From the cell containing the given text, extract its center point as (x, y) coordinate. 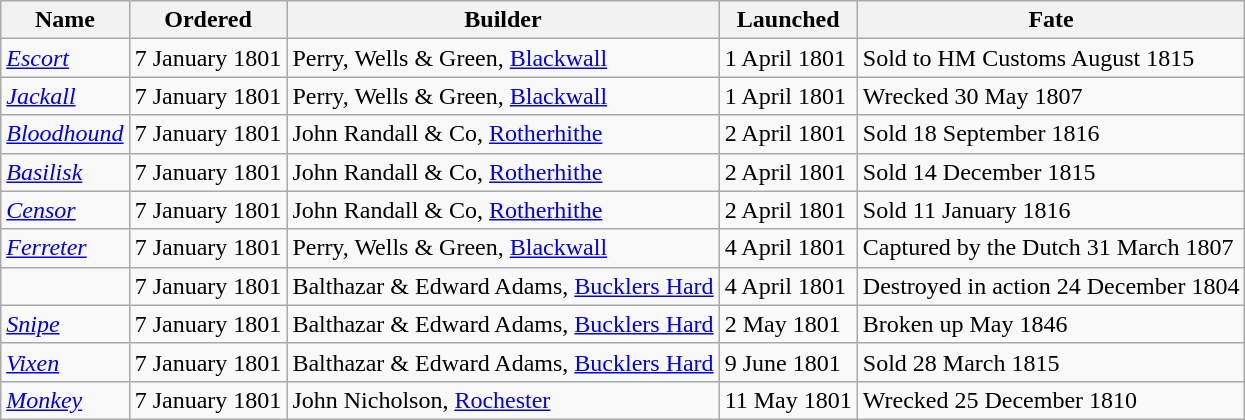
Sold to HM Customs August 1815 (1051, 58)
Monkey (65, 400)
Snipe (65, 324)
Basilisk (65, 172)
11 May 1801 (788, 400)
Name (65, 20)
Ordered (208, 20)
Fate (1051, 20)
Destroyed in action 24 December 1804 (1051, 286)
John Nicholson, Rochester (503, 400)
Builder (503, 20)
Escort (65, 58)
Jackall (65, 96)
Captured by the Dutch 31 March 1807 (1051, 248)
Sold 11 January 1816 (1051, 210)
Ferreter (65, 248)
Vixen (65, 362)
Censor (65, 210)
Wrecked 25 December 1810 (1051, 400)
Sold 14 December 1815 (1051, 172)
Bloodhound (65, 134)
2 May 1801 (788, 324)
Broken up May 1846 (1051, 324)
Sold 18 September 1816 (1051, 134)
9 June 1801 (788, 362)
Sold 28 March 1815 (1051, 362)
Launched (788, 20)
Wrecked 30 May 1807 (1051, 96)
